Extract the [x, y] coordinate from the center of the cell holding the provided text.  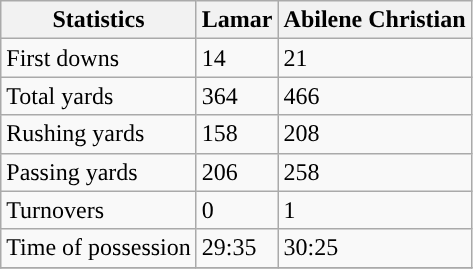
Abilene Christian [374, 20]
Total yards [99, 96]
14 [237, 58]
Statistics [99, 20]
Rushing yards [99, 134]
208 [374, 134]
1 [374, 210]
466 [374, 96]
258 [374, 172]
Turnovers [99, 210]
0 [237, 210]
Lamar [237, 20]
21 [374, 58]
30:25 [374, 248]
First downs [99, 58]
158 [237, 134]
364 [237, 96]
206 [237, 172]
Passing yards [99, 172]
29:35 [237, 248]
Time of possession [99, 248]
